Detect which cell encompasses the target text, then output its [X, Y] center coordinate. 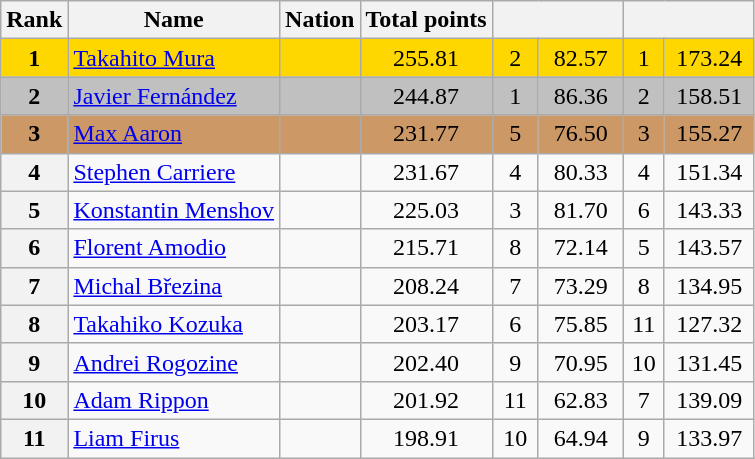
Takahiko Kozuka [174, 324]
82.57 [580, 58]
73.29 [580, 286]
Total points [426, 20]
80.33 [580, 172]
Michal Březina [174, 286]
201.92 [426, 400]
203.17 [426, 324]
Konstantin Menshov [174, 210]
225.03 [426, 210]
133.97 [709, 438]
64.94 [580, 438]
62.83 [580, 400]
127.32 [709, 324]
131.45 [709, 362]
244.87 [426, 96]
Javier Fernández [174, 96]
134.95 [709, 286]
Andrei Rogozine [174, 362]
81.70 [580, 210]
143.33 [709, 210]
Max Aaron [174, 134]
158.51 [709, 96]
Adam Rippon [174, 400]
Rank [34, 20]
202.40 [426, 362]
155.27 [709, 134]
70.95 [580, 362]
75.85 [580, 324]
Takahito Mura [174, 58]
215.71 [426, 248]
173.24 [709, 58]
198.91 [426, 438]
143.57 [709, 248]
231.67 [426, 172]
76.50 [580, 134]
Nation [320, 20]
255.81 [426, 58]
151.34 [709, 172]
86.36 [580, 96]
139.09 [709, 400]
231.77 [426, 134]
Name [174, 20]
Liam Firus [174, 438]
Stephen Carriere [174, 172]
72.14 [580, 248]
Florent Amodio [174, 248]
208.24 [426, 286]
